Detect which cell encompasses the target text, then output its [X, Y] center coordinate. 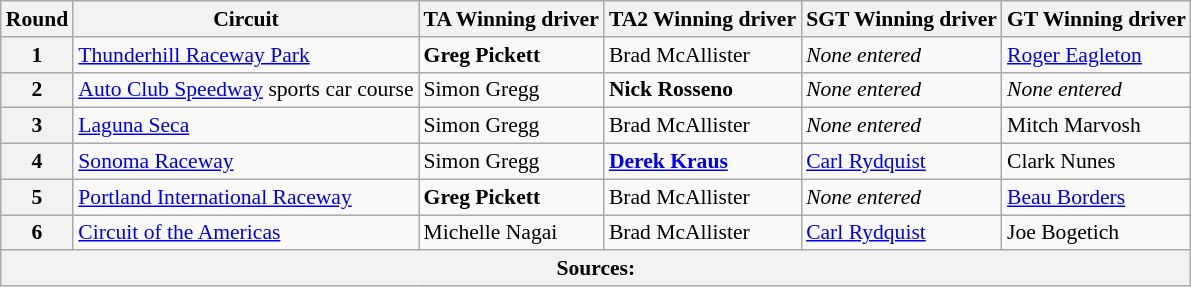
Auto Club Speedway sports car course [246, 90]
Clark Nunes [1096, 162]
Roger Eagleton [1096, 55]
TA Winning driver [512, 19]
Sonoma Raceway [246, 162]
Michelle Nagai [512, 233]
Circuit [246, 19]
5 [38, 197]
TA2 Winning driver [702, 19]
Round [38, 19]
Derek Kraus [702, 162]
3 [38, 126]
Circuit of the Americas [246, 233]
Nick Rosseno [702, 90]
Beau Borders [1096, 197]
GT Winning driver [1096, 19]
Portland International Raceway [246, 197]
Mitch Marvosh [1096, 126]
6 [38, 233]
1 [38, 55]
Joe Bogetich [1096, 233]
SGT Winning driver [902, 19]
Thunderhill Raceway Park [246, 55]
2 [38, 90]
Laguna Seca [246, 126]
Sources: [596, 269]
4 [38, 162]
